Locate the cell with the specified text and output its [x, y] center coordinate. 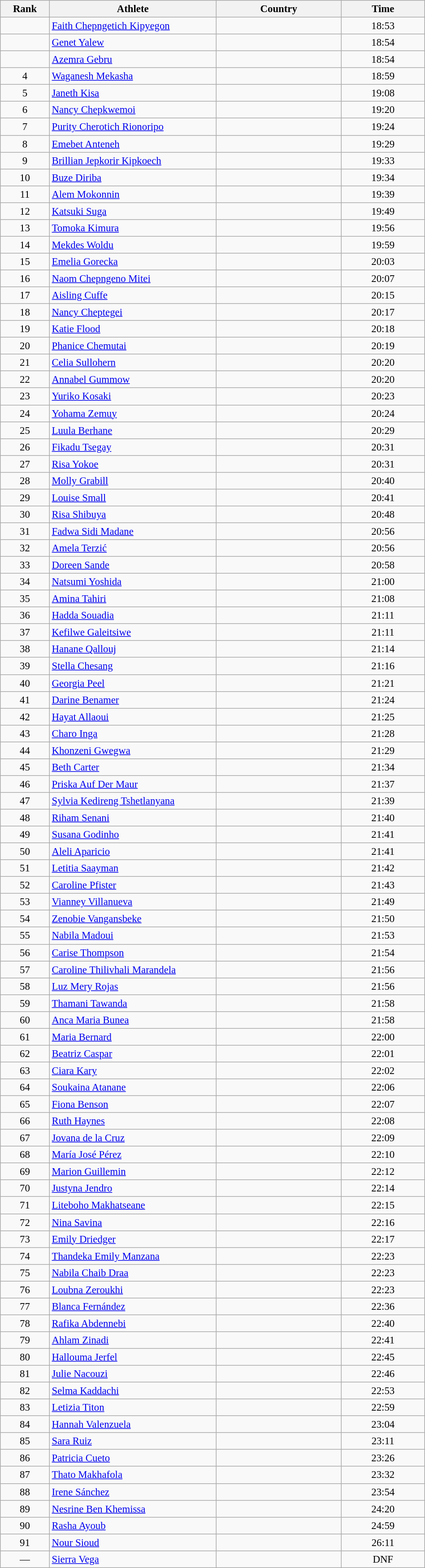
22:40 [383, 1323]
Mekdes Woldu [133, 245]
Riham Senani [133, 818]
Naom Chepngeno Mitei [133, 278]
22:12 [383, 1172]
41 [25, 700]
42 [25, 717]
48 [25, 818]
19:39 [383, 194]
21:28 [383, 733]
63 [25, 1070]
Jovana de la Cruz [133, 1138]
29 [25, 498]
21:49 [383, 902]
26:11 [383, 1542]
57 [25, 970]
72 [25, 1222]
20:48 [383, 515]
23 [25, 397]
Janeth Kisa [133, 93]
Georgia Peel [133, 683]
Carise Thompson [133, 953]
Emily Driedger [133, 1239]
Maria Bernard [133, 1037]
Nabila Madoui [133, 936]
22:59 [383, 1408]
19:29 [383, 144]
76 [25, 1290]
20:23 [383, 397]
Buze Diriba [133, 178]
22:07 [383, 1105]
Darine Benamer [133, 700]
Ahlam Zinadi [133, 1340]
Fikadu Tsegay [133, 447]
Emebet Anteneh [133, 144]
18 [25, 312]
María José Pérez [133, 1155]
50 [25, 852]
40 [25, 683]
22:17 [383, 1239]
9 [25, 160]
21:16 [383, 666]
19 [25, 329]
31 [25, 531]
89 [25, 1509]
Azemra Gebru [133, 60]
8 [25, 144]
Amina Tahiri [133, 599]
Athlete [133, 9]
58 [25, 986]
35 [25, 599]
43 [25, 733]
Khonzeni Gwegwa [133, 750]
22:14 [383, 1188]
78 [25, 1323]
Nesrine Ben Khemissa [133, 1509]
23:04 [383, 1425]
86 [25, 1458]
Fadwa Sidi Madane [133, 531]
— [25, 1559]
Patricia Cueto [133, 1458]
22:36 [383, 1307]
20:07 [383, 278]
79 [25, 1340]
22:15 [383, 1205]
22:10 [383, 1155]
53 [25, 902]
22:16 [383, 1222]
Hallouma Jerfel [133, 1357]
47 [25, 801]
52 [25, 885]
7 [25, 127]
Time [383, 9]
22:45 [383, 1357]
90 [25, 1525]
21:42 [383, 868]
14 [25, 245]
Hadda Souadia [133, 615]
32 [25, 548]
Sara Ruiz [133, 1441]
19:24 [383, 127]
Phanice Chemutai [133, 346]
Brillian Jepkorir Kipkoech [133, 160]
23:32 [383, 1475]
37 [25, 632]
Kefilwe Galeitsiwe [133, 632]
67 [25, 1138]
20:18 [383, 329]
Nancy Chepkwemoi [133, 110]
22:06 [383, 1087]
Country [279, 9]
46 [25, 784]
Nina Savina [133, 1222]
Luz Mery Rojas [133, 986]
Genet Yalew [133, 43]
Thamani Tawanda [133, 1003]
70 [25, 1188]
21:40 [383, 818]
25 [25, 430]
77 [25, 1307]
49 [25, 835]
Blanca Fernández [133, 1307]
Aleli Aparicio [133, 852]
24:59 [383, 1525]
20:40 [383, 481]
59 [25, 1003]
83 [25, 1408]
Rank [25, 9]
Rasha Ayoub [133, 1525]
Caroline Pfister [133, 885]
56 [25, 953]
Selma Kaddachi [133, 1391]
87 [25, 1475]
21:00 [383, 582]
21:24 [383, 700]
Vianney Villanueva [133, 902]
22:09 [383, 1138]
Beatriz Caspar [133, 1054]
22:08 [383, 1121]
19:56 [383, 228]
Risa Shibuya [133, 515]
Katsuki Suga [133, 211]
Caroline Thilivhali Marandela [133, 970]
Charo Inga [133, 733]
45 [25, 767]
22 [25, 380]
10 [25, 178]
Faith Chepngetich Kipyegon [133, 26]
Sylvia Kedireng Tshetlanyana [133, 801]
19:08 [383, 93]
24 [25, 413]
21:53 [383, 936]
Justyna Jendro [133, 1188]
23:11 [383, 1441]
Risa Yokoe [133, 464]
Celia Sullohern [133, 363]
19:49 [383, 211]
13 [25, 228]
4 [25, 76]
73 [25, 1239]
30 [25, 515]
36 [25, 615]
20:17 [383, 312]
22:46 [383, 1374]
Soukaina Atanane [133, 1087]
19:33 [383, 160]
Nancy Cheptegei [133, 312]
Tomoka Kimura [133, 228]
80 [25, 1357]
Anca Maria Bunea [133, 1020]
Julie Nacouzi [133, 1374]
Yohama Zemuy [133, 413]
85 [25, 1441]
21:34 [383, 767]
Nabila Chaib Draa [133, 1273]
Marion Guillemin [133, 1172]
22:01 [383, 1054]
Loubna Zeroukhi [133, 1290]
23:54 [383, 1492]
15 [25, 262]
Hannah Valenzuela [133, 1425]
20:03 [383, 262]
20:19 [383, 346]
Yuriko Kosaki [133, 397]
75 [25, 1273]
Thato Makhafola [133, 1475]
18:53 [383, 26]
6 [25, 110]
68 [25, 1155]
Letizia Titon [133, 1408]
Nour Sioud [133, 1542]
33 [25, 565]
Fiona Benson [133, 1105]
20:58 [383, 565]
20 [25, 346]
16 [25, 278]
20:41 [383, 498]
Stella Chesang [133, 666]
19:20 [383, 110]
22:41 [383, 1340]
Ruth Haynes [133, 1121]
21:54 [383, 953]
21:50 [383, 919]
91 [25, 1542]
Ciara Kary [133, 1070]
82 [25, 1391]
28 [25, 481]
Emelia Gorecka [133, 262]
69 [25, 1172]
Priska Auf Der Maur [133, 784]
65 [25, 1105]
27 [25, 464]
21:37 [383, 784]
54 [25, 919]
20:15 [383, 295]
21 [25, 363]
17 [25, 295]
81 [25, 1374]
5 [25, 93]
21:39 [383, 801]
Katie Flood [133, 329]
64 [25, 1087]
21:14 [383, 650]
21:29 [383, 750]
12 [25, 211]
Louise Small [133, 498]
20:24 [383, 413]
Susana Godinho [133, 835]
23:26 [383, 1458]
60 [25, 1020]
Hanane Qallouj [133, 650]
21:25 [383, 717]
Rafika Abdennebi [133, 1323]
39 [25, 666]
26 [25, 447]
Sierra Vega [133, 1559]
66 [25, 1121]
Hayat Allaoui [133, 717]
22:02 [383, 1070]
Alem Mokonnin [133, 194]
62 [25, 1054]
74 [25, 1256]
Irene Sánchez [133, 1492]
22:00 [383, 1037]
71 [25, 1205]
19:34 [383, 178]
44 [25, 750]
21:08 [383, 599]
Thandeka Emily Manzana [133, 1256]
55 [25, 936]
61 [25, 1037]
Letitia Saayman [133, 868]
Natsumi Yoshida [133, 582]
11 [25, 194]
51 [25, 868]
Aisling Cuffe [133, 295]
Beth Carter [133, 767]
24:20 [383, 1509]
19:59 [383, 245]
DNF [383, 1559]
Doreen Sande [133, 565]
Purity Cherotich Rionoripo [133, 127]
84 [25, 1425]
Amela Terzić [133, 548]
34 [25, 582]
88 [25, 1492]
22:53 [383, 1391]
38 [25, 650]
18:59 [383, 76]
20:29 [383, 430]
Annabel Gummow [133, 380]
Zenobie Vangansbeke [133, 919]
Luula Berhane [133, 430]
Molly Grabill [133, 481]
Liteboho Makhatseane [133, 1205]
21:43 [383, 885]
Waganesh Mekasha [133, 76]
21:21 [383, 683]
